Return [X, Y] of the center of cell containing provided text 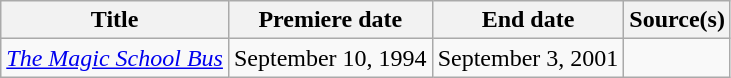
Title [115, 20]
September 10, 1994 [330, 58]
Premiere date [330, 20]
The Magic School Bus [115, 58]
End date [528, 20]
Source(s) [678, 20]
September 3, 2001 [528, 58]
